Scan for the cell matching the given text and deliver its (x, y) coordinate at center. 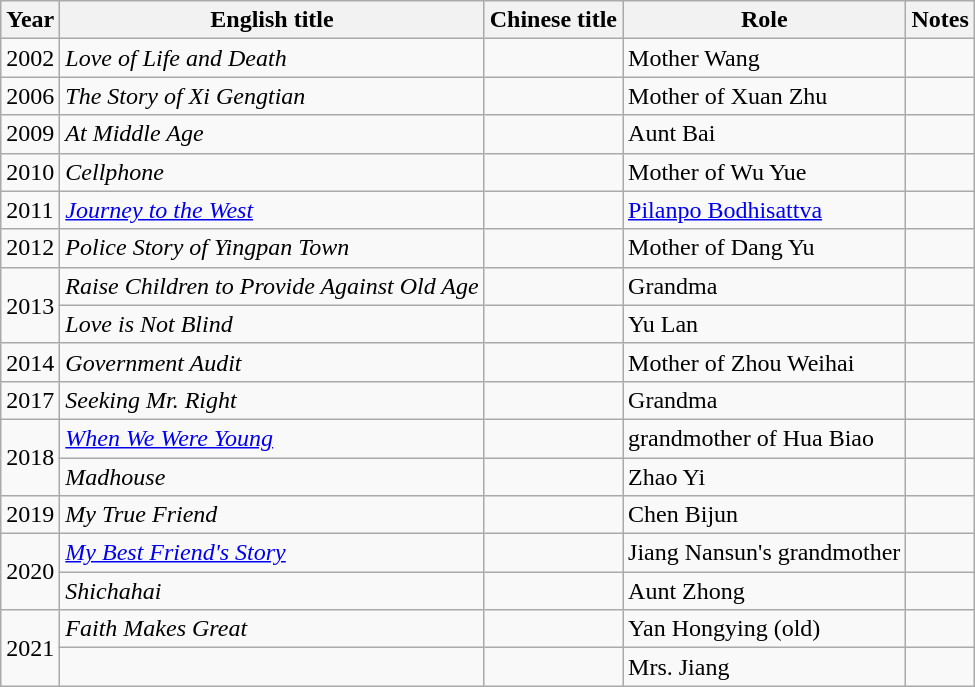
English title (272, 20)
Government Audit (272, 362)
2021 (30, 648)
grandmother of Hua Biao (764, 438)
Pilanpo Bodhisattva (764, 210)
My Best Friend's Story (272, 553)
Chen Bijun (764, 515)
Love of Life and Death (272, 58)
The Story of Xi Gengtian (272, 96)
2017 (30, 400)
Madhouse (272, 477)
Mrs. Jiang (764, 667)
Journey to the West (272, 210)
At Middle Age (272, 134)
2009 (30, 134)
2019 (30, 515)
Mother of Dang Yu (764, 248)
Jiang Nansun's grandmother (764, 553)
2013 (30, 305)
2011 (30, 210)
2018 (30, 457)
Year (30, 20)
Love is Not Blind (272, 324)
Raise Children to Provide Against Old Age (272, 286)
Aunt Bai (764, 134)
Chinese title (553, 20)
2020 (30, 572)
2010 (30, 172)
When We Were Young (272, 438)
2002 (30, 58)
Seeking Mr. Right (272, 400)
2014 (30, 362)
Yu Lan (764, 324)
Police Story of Yingpan Town (272, 248)
Role (764, 20)
Aunt Zhong (764, 591)
Mother of Xuan Zhu (764, 96)
Notes (940, 20)
Zhao Yi (764, 477)
Mother Wang (764, 58)
Yan Hongying (old) (764, 629)
My True Friend (272, 515)
2006 (30, 96)
Faith Makes Great (272, 629)
Shichahai (272, 591)
Cellphone (272, 172)
Mother of Zhou Weihai (764, 362)
Mother of Wu Yue (764, 172)
2012 (30, 248)
